Locate the cell with the specified text and output its [X, Y] center coordinate. 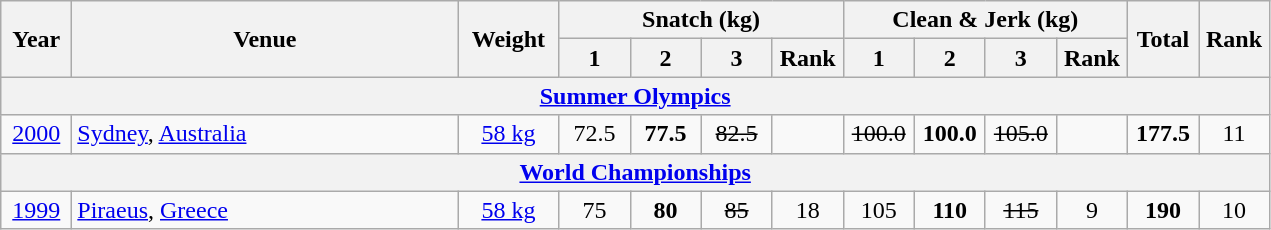
World Championships [636, 172]
105.0 [1020, 134]
77.5 [666, 134]
9 [1092, 210]
10 [1234, 210]
190 [1162, 210]
105 [878, 210]
80 [666, 210]
11 [1234, 134]
85 [736, 210]
115 [1020, 210]
Piraeus, Greece [265, 210]
Snatch (kg) [701, 20]
Venue [265, 39]
Summer Olympics [636, 96]
Sydney, Australia [265, 134]
2000 [36, 134]
75 [594, 210]
18 [808, 210]
Total [1162, 39]
177.5 [1162, 134]
82.5 [736, 134]
1999 [36, 210]
Year [36, 39]
Weight [508, 39]
Clean & Jerk (kg) [985, 20]
72.5 [594, 134]
110 [950, 210]
